Pinpoint the cell where the given text exists, returning its (X, Y) midpoint coordinate. 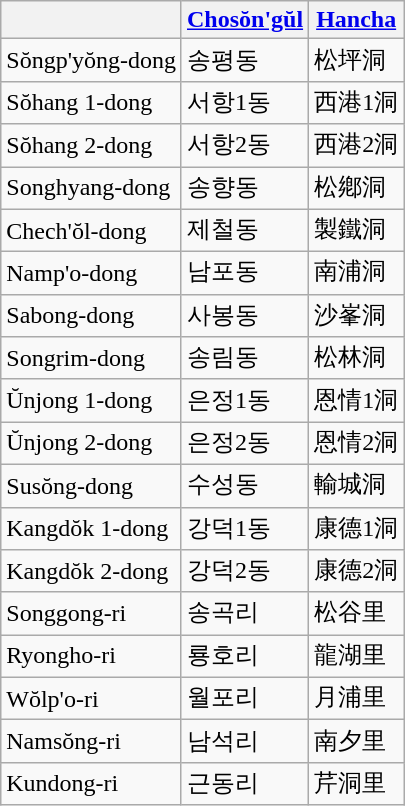
송곡리 (244, 614)
은정1동 (244, 400)
월포리 (244, 698)
Ŭnjong 1-dong (92, 400)
西港1洞 (356, 102)
康德1洞 (356, 528)
Sŏngp'yŏng-dong (92, 60)
서항2동 (244, 146)
Wŏlp'o-ri (92, 698)
Ŭnjong 2-dong (92, 444)
남포동 (244, 274)
Sabong-dong (92, 316)
松坪洞 (356, 60)
수성동 (244, 486)
룡호리 (244, 656)
강덕1동 (244, 528)
Namp'o-dong (92, 274)
Chech'ŏl-dong (92, 230)
西港2洞 (356, 146)
南浦洞 (356, 274)
松林洞 (356, 358)
南夕里 (356, 742)
Ryongho-ri (92, 656)
Kangdŏk 2-dong (92, 572)
제철동 (244, 230)
Sŏhang 2-dong (92, 146)
Hancha (356, 20)
송림동 (244, 358)
Songrim-dong (92, 358)
Songhyang-dong (92, 188)
恩情2洞 (356, 444)
製鐵洞 (356, 230)
松谷里 (356, 614)
사봉동 (244, 316)
沙峯洞 (356, 316)
Chosŏn'gŭl (244, 20)
서항1동 (244, 102)
송향동 (244, 188)
남석리 (244, 742)
은정2동 (244, 444)
輸城洞 (356, 486)
松鄕洞 (356, 188)
근동리 (244, 784)
송평동 (244, 60)
月浦里 (356, 698)
恩情1洞 (356, 400)
Susŏng-dong (92, 486)
康德2洞 (356, 572)
Kundong-ri (92, 784)
강덕2동 (244, 572)
芹洞里 (356, 784)
Sŏhang 1-dong (92, 102)
Namsŏng-ri (92, 742)
龍湖里 (356, 656)
Kangdŏk 1-dong (92, 528)
Songgong-ri (92, 614)
